Search for the cell housing the specified text and yield its [x, y] center coordinate. 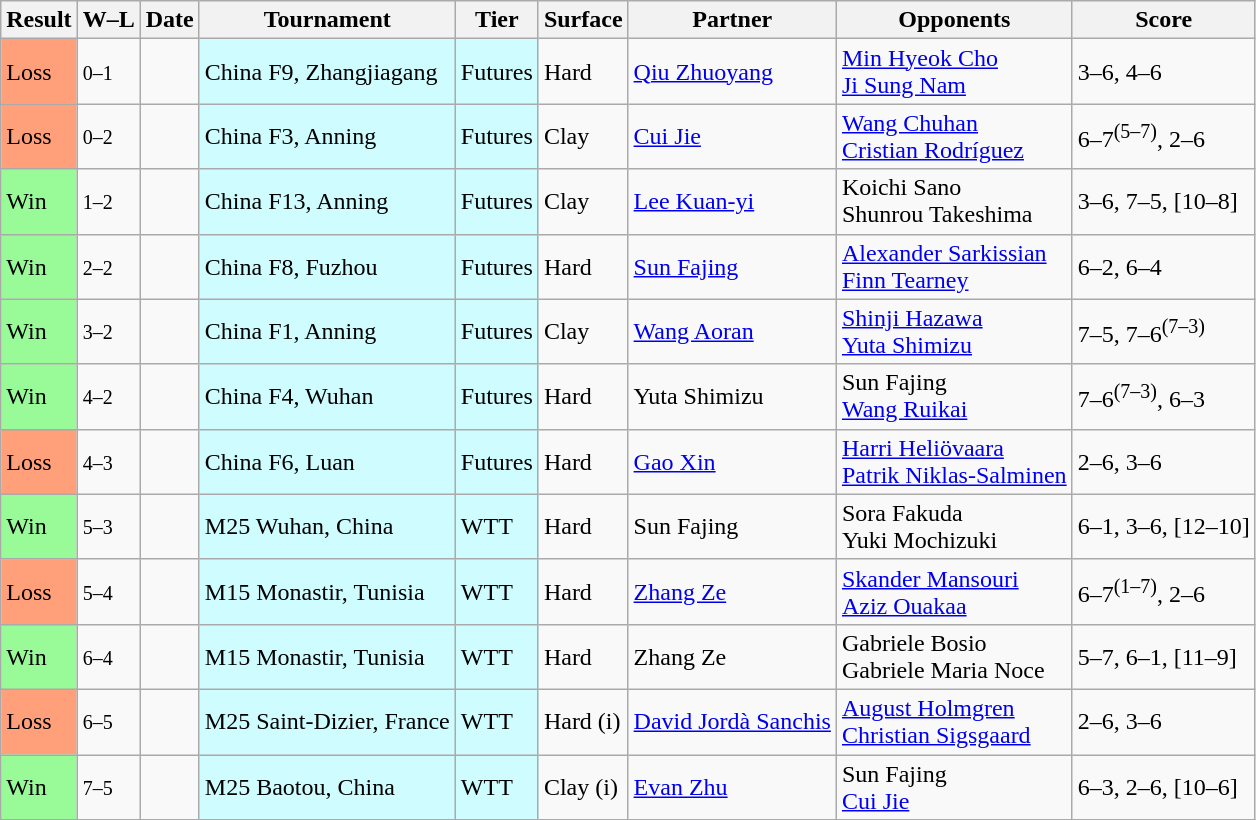
China F4, Wuhan [327, 396]
Score [1164, 20]
China F6, Luan [327, 462]
Sun Fajing Wang Ruikai [954, 396]
6–7(5–7), 2–6 [1164, 136]
3–2 [108, 332]
2–2 [108, 266]
Clay (i) [583, 786]
4–2 [108, 396]
Sora Fakuda Yuki Mochizuki [954, 526]
Surface [583, 20]
Skander Mansouri Aziz Ouakaa [954, 592]
1–2 [108, 202]
W–L [108, 20]
M25 Wuhan, China [327, 526]
Sun Fajing Cui Jie [954, 786]
Cui Jie [732, 136]
Tier [496, 20]
China F9, Zhangjiagang [327, 72]
Yuta Shimizu [732, 396]
Shinji Hazawa Yuta Shimizu [954, 332]
5–7, 6–1, [11–9] [1164, 656]
China F8, Fuzhou [327, 266]
Opponents [954, 20]
0–1 [108, 72]
Partner [732, 20]
Gabriele Bosio Gabriele Maria Noce [954, 656]
Wang Chuhan Cristian Rodríguez [954, 136]
Qiu Zhuoyang [732, 72]
M25 Baotou, China [327, 786]
M25 Saint-Dizier, France [327, 722]
6–3, 2–6, [10–6] [1164, 786]
Date [170, 20]
6–5 [108, 722]
3–6, 4–6 [1164, 72]
Evan Zhu [732, 786]
David Jordà Sanchis [732, 722]
China F3, Anning [327, 136]
7–5 [108, 786]
Min Hyeok Cho Ji Sung Nam [954, 72]
Hard (i) [583, 722]
Wang Aoran [732, 332]
China F1, Anning [327, 332]
6–1, 3–6, [12–10] [1164, 526]
August Holmgren Christian Sigsgaard [954, 722]
5–4 [108, 592]
5–3 [108, 526]
Gao Xin [732, 462]
6–7(1–7), 2–6 [1164, 592]
7–6(7–3), 6–3 [1164, 396]
6–4 [108, 656]
Tournament [327, 20]
4–3 [108, 462]
6–2, 6–4 [1164, 266]
Alexander Sarkissian Finn Tearney [954, 266]
Result [39, 20]
0–2 [108, 136]
Harri Heliövaara Patrik Niklas-Salminen [954, 462]
Lee Kuan-yi [732, 202]
7–5, 7–6(7–3) [1164, 332]
China F13, Anning [327, 202]
Koichi Sano Shunrou Takeshima [954, 202]
3–6, 7–5, [10–8] [1164, 202]
